Find where the given text appears and provide that cell's center as (x, y) coordinate. 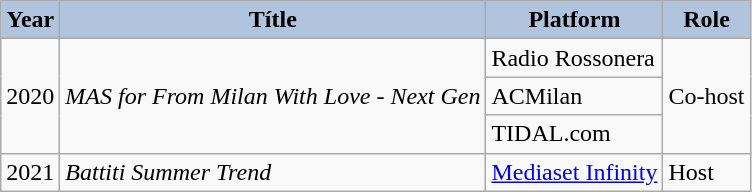
2020 (30, 96)
Year (30, 20)
Co-host (706, 96)
Radio Rossonera (574, 58)
Platform (574, 20)
ACMilan (574, 96)
Mediaset Infinity (574, 172)
TIDAL.com (574, 134)
Host (706, 172)
2021 (30, 172)
Títle (273, 20)
Battiti Summer Trend (273, 172)
Role (706, 20)
MAS for From Milan With Love - Next Gen (273, 96)
